Determine the (X, Y) coordinate at the center of the cell enclosing the given text.  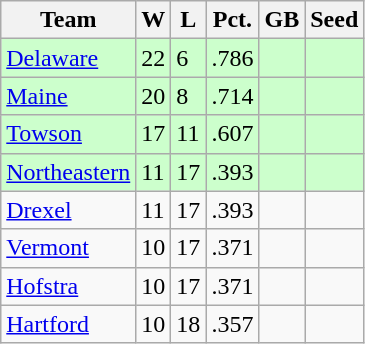
.714 (232, 96)
L (188, 20)
6 (188, 58)
Vermont (68, 248)
Towson (68, 134)
22 (154, 58)
Hartford (68, 324)
.786 (232, 58)
Hofstra (68, 286)
.357 (232, 324)
20 (154, 96)
18 (188, 324)
Pct. (232, 20)
Team (68, 20)
W (154, 20)
.607 (232, 134)
Seed (334, 20)
Maine (68, 96)
Northeastern (68, 172)
Delaware (68, 58)
Drexel (68, 210)
8 (188, 96)
GB (282, 20)
